Scan for the cell matching the given text and deliver its (X, Y) coordinate at center. 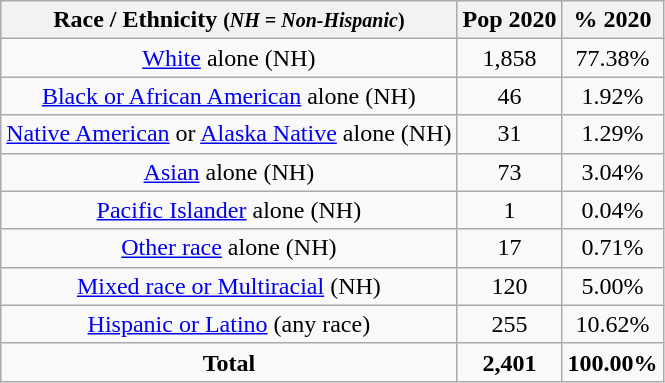
Black or African American alone (NH) (229, 96)
Hispanic or Latino (any race) (229, 324)
Asian alone (NH) (229, 172)
Pop 2020 (510, 20)
% 2020 (612, 20)
Other race alone (NH) (229, 248)
0.71% (612, 248)
Race / Ethnicity (NH = Non-Hispanic) (229, 20)
Pacific Islander alone (NH) (229, 210)
100.00% (612, 362)
73 (510, 172)
White alone (NH) (229, 58)
1.29% (612, 134)
0.04% (612, 210)
Total (229, 362)
1 (510, 210)
3.04% (612, 172)
120 (510, 286)
1,858 (510, 58)
10.62% (612, 324)
1.92% (612, 96)
46 (510, 96)
31 (510, 134)
Native American or Alaska Native alone (NH) (229, 134)
5.00% (612, 286)
17 (510, 248)
77.38% (612, 58)
255 (510, 324)
Mixed race or Multiracial (NH) (229, 286)
2,401 (510, 362)
